Provide the (X, Y) coordinate of the cell's center where the given text is located.  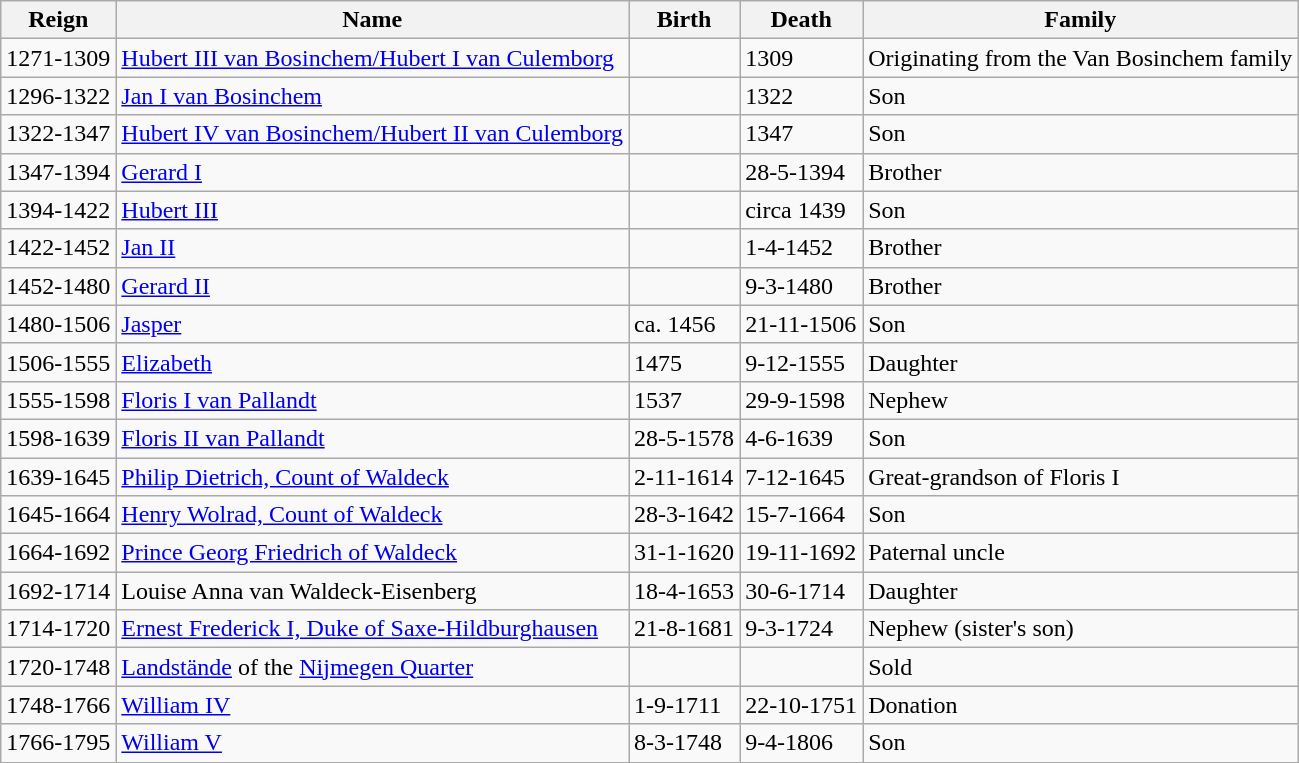
2-11-1614 (684, 477)
9-12-1555 (802, 362)
Family (1080, 20)
Great-grandson of Floris I (1080, 477)
4-6-1639 (802, 438)
9-3-1480 (802, 286)
Hubert III (372, 210)
ca. 1456 (684, 324)
29-9-1598 (802, 400)
31-1-1620 (684, 553)
1766-1795 (58, 743)
22-10-1751 (802, 705)
Donation (1080, 705)
Nephew (1080, 400)
28-5-1394 (802, 172)
Hubert IV van Bosinchem/Hubert II van Culemborg (372, 134)
9-4-1806 (802, 743)
Henry Wolrad, Count of Waldeck (372, 515)
Louise Anna van Waldeck-Eisenberg (372, 591)
Death (802, 20)
1714-1720 (58, 629)
1537 (684, 400)
Jan I van Bosinchem (372, 96)
21-11-1506 (802, 324)
1394-1422 (58, 210)
Jasper (372, 324)
1309 (802, 58)
1422-1452 (58, 248)
William V (372, 743)
1271-1309 (58, 58)
8-3-1748 (684, 743)
Paternal uncle (1080, 553)
1-9-1711 (684, 705)
28-5-1578 (684, 438)
Elizabeth (372, 362)
Name (372, 20)
Gerard II (372, 286)
1720-1748 (58, 667)
Originating from the Van Bosinchem family (1080, 58)
1692-1714 (58, 591)
Hubert III van Bosinchem/Hubert I van Culemborg (372, 58)
1322 (802, 96)
Prince Georg Friedrich of Waldeck (372, 553)
1748-1766 (58, 705)
Sold (1080, 667)
Floris I van Pallandt (372, 400)
19-11-1692 (802, 553)
1598-1639 (58, 438)
1506-1555 (58, 362)
15-7-1664 (802, 515)
1347 (802, 134)
1296-1322 (58, 96)
Ernest Frederick I, Duke of Saxe-Hildburghausen (372, 629)
9-3-1724 (802, 629)
Birth (684, 20)
Gerard I (372, 172)
Reign (58, 20)
1347-1394 (58, 172)
1645-1664 (58, 515)
Jan II (372, 248)
circa 1439 (802, 210)
1664-1692 (58, 553)
Philip Dietrich, Count of Waldeck (372, 477)
28-3-1642 (684, 515)
1480-1506 (58, 324)
1322-1347 (58, 134)
21-8-1681 (684, 629)
7-12-1645 (802, 477)
1-4-1452 (802, 248)
1452-1480 (58, 286)
1555-1598 (58, 400)
Nephew (sister's son) (1080, 629)
Landstände of the Nijmegen Quarter (372, 667)
18-4-1653 (684, 591)
1475 (684, 362)
1639-1645 (58, 477)
30-6-1714 (802, 591)
Floris II van Pallandt (372, 438)
William IV (372, 705)
